For the text-containing cell, return its midpoint in [X, Y] coordinate format. 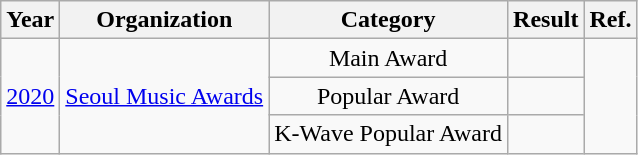
Main Award [388, 58]
K-Wave Popular Award [388, 134]
Popular Award [388, 96]
2020 [30, 96]
Organization [164, 20]
Year [30, 20]
Seoul Music Awards [164, 96]
Category [388, 20]
Ref. [610, 20]
Result [546, 20]
